Scan for the cell matching the given text and deliver its (x, y) coordinate at center. 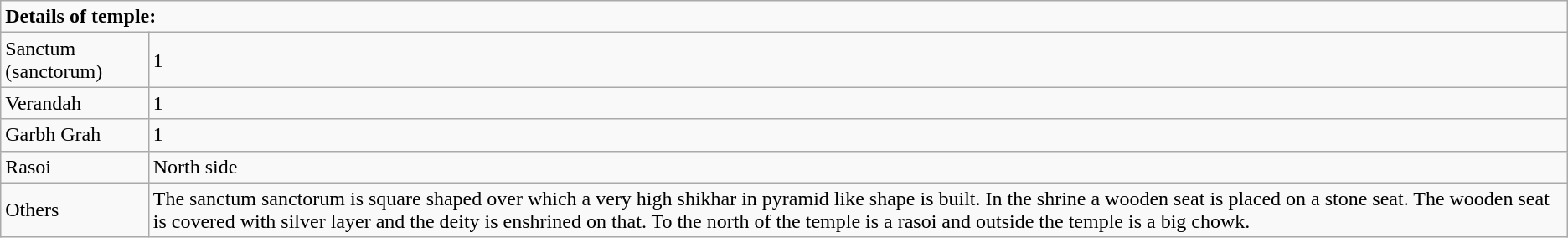
Details of temple: (784, 17)
Garbh Grah (75, 135)
Rasoi (75, 167)
Others (75, 210)
Verandah (75, 103)
North side (858, 167)
Sanctum (sanctorum) (75, 60)
